Scan for the cell matching the given text and deliver its [X, Y] coordinate at center. 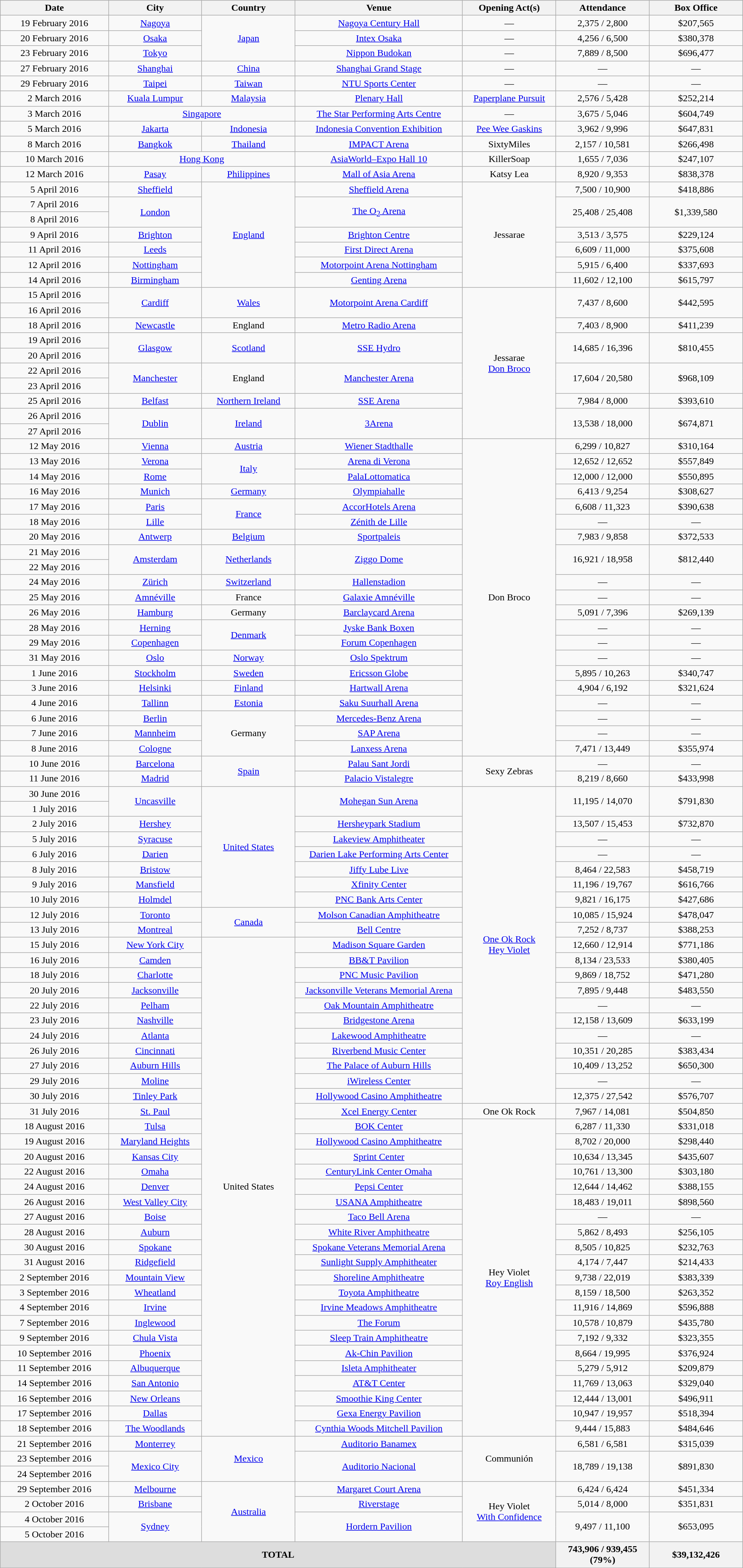
6,581 / 6,581 [602, 1444]
7,895 / 9,448 [602, 990]
Palacio Vistalegre [379, 779]
20 February 2016 [54, 38]
$340,747 [696, 673]
Wiener Stadthalle [379, 446]
8,664 / 19,995 [602, 1353]
6,609 / 11,000 [602, 250]
Intex Osaka [379, 38]
Tinley Park [155, 1096]
Indonesia [248, 129]
Malaysia [248, 98]
Cincinnati [155, 1051]
$337,693 [696, 265]
8,702 / 20,000 [602, 1141]
$576,707 [696, 1096]
11 June 2016 [54, 779]
Singapore [202, 114]
Mansfield [155, 884]
8,219 / 8,660 [602, 779]
$355,974 [696, 748]
$435,780 [696, 1323]
$504,850 [696, 1111]
Riverbend Music Center [379, 1051]
Toyota Amphitheatre [379, 1292]
22 May 2016 [54, 567]
SAP Arena [379, 733]
7,252 / 8,737 [602, 930]
10,085 / 15,924 [602, 914]
Spain [248, 771]
6,287 / 11,330 [602, 1126]
1 June 2016 [54, 673]
$732,870 [696, 824]
$372,533 [696, 537]
Melbourne [155, 1489]
Oak Mountain Amphitheatre [379, 1005]
Cynthia Woods Mitchell Pavilion [379, 1429]
16 September 2016 [54, 1398]
$696,477 [696, 53]
12,000 / 12,000 [602, 476]
$207,565 [696, 23]
Oslo [155, 658]
31 May 2016 [54, 658]
iWireless Center [379, 1081]
$557,849 [696, 461]
Shoreline Amphitheatre [379, 1277]
19 February 2016 [54, 23]
Albuquerque [155, 1368]
2 July 2016 [54, 824]
11,769 / 13,063 [602, 1383]
18,789 / 19,138 [602, 1466]
Date [54, 8]
Norway [248, 658]
3,675 / 5,046 [602, 114]
Brighton Centre [379, 235]
21 September 2016 [54, 1444]
22 August 2016 [54, 1172]
White River Amphitheatre [379, 1232]
$323,355 [696, 1338]
29 May 2016 [54, 642]
1 July 2016 [54, 809]
$550,895 [696, 476]
7,500 / 10,900 [602, 189]
Bridgestone Arena [379, 1020]
25 May 2016 [54, 597]
12,652 / 12,652 [602, 461]
16 April 2016 [54, 310]
Osaka [155, 38]
5 April 2016 [54, 189]
18 May 2016 [54, 522]
Dallas [155, 1414]
Austria [248, 446]
Ak-Chin Pavilion [379, 1353]
27 August 2016 [54, 1217]
Nagoya Century Hall [379, 23]
Gexa Energy Pavilion [379, 1414]
5,915 / 6,400 [602, 265]
Hordern Pavilion [379, 1527]
Sweden [248, 673]
$435,607 [696, 1157]
4 June 2016 [54, 703]
Nippon Budokan [379, 53]
10,761 / 13,300 [602, 1172]
Hey VioletRoy English [509, 1277]
Switzerland [248, 582]
2,576 / 5,428 [602, 98]
Motorpoint Arena Nottingham [379, 265]
The Star Performing Arts Centre [379, 114]
$458,719 [696, 869]
Sunlight Supply Amphitheater [379, 1262]
San Antonio [155, 1383]
$478,047 [696, 914]
The Woodlands [155, 1429]
9 July 2016 [54, 884]
$433,998 [696, 779]
9,869 / 18,752 [602, 975]
PalaLottomatica [379, 476]
8,159 / 18,500 [602, 1292]
Wheatland [155, 1292]
5 October 2016 [54, 1534]
Venue [379, 8]
Sheffield [155, 189]
11,602 / 12,100 [602, 280]
BOK Center [379, 1126]
Boise [155, 1217]
20 May 2016 [54, 537]
Katsy Lea [509, 174]
Bangkok [155, 144]
TOTAL [278, 1555]
Sydney [155, 1527]
St. Paul [155, 1111]
30 July 2016 [54, 1096]
22 April 2016 [54, 370]
12,644 / 14,462 [602, 1187]
Mexico City [155, 1466]
Genting Arena [379, 280]
5 July 2016 [54, 839]
One Ok Rock [509, 1111]
7,192 / 9,332 [602, 1338]
20 July 2016 [54, 990]
24 July 2016 [54, 1036]
$810,455 [696, 348]
Irvine Meadows Amphitheatre [379, 1308]
13,507 / 15,453 [602, 824]
BB&T Pavilion [379, 960]
Oslo Spektrum [379, 658]
Galaxie Amnéville [379, 597]
2,375 / 2,800 [602, 23]
$650,300 [696, 1066]
15 July 2016 [54, 945]
9,497 / 11,100 [602, 1527]
20 April 2016 [54, 355]
26 April 2016 [54, 416]
$604,749 [696, 114]
6,413 / 9,254 [602, 492]
Brighton [155, 235]
$383,434 [696, 1051]
$376,924 [696, 1353]
2,157 / 10,581 [602, 144]
Japan [248, 38]
Munich [155, 492]
10 June 2016 [54, 764]
Canada [248, 922]
Madrid [155, 779]
Australia [248, 1512]
Manchester [155, 378]
$653,095 [696, 1527]
Taiwan [248, 83]
Berlin [155, 718]
$247,107 [696, 159]
17 May 2016 [54, 507]
Taco Bell Arena [379, 1217]
Sexy Zebras [509, 771]
16,921 / 18,958 [602, 559]
Inglewood [155, 1323]
Rome [155, 476]
$891,830 [696, 1466]
12,375 / 27,542 [602, 1096]
12 April 2016 [54, 265]
Hamburg [155, 612]
Belgium [248, 537]
$418,886 [696, 189]
10,351 / 20,285 [602, 1051]
Xfinity Center [379, 884]
Maryland Heights [155, 1141]
Hong Kong [202, 159]
28 May 2016 [54, 627]
24 May 2016 [54, 582]
Kansas City [155, 1157]
12,660 / 12,914 [602, 945]
Jiffy Lube Live [379, 869]
$496,911 [696, 1398]
Stockholm [155, 673]
3 June 2016 [54, 688]
Ericsson Globe [379, 673]
$329,040 [696, 1383]
Northern Ireland [248, 401]
Country [248, 8]
$308,627 [696, 492]
Helsinki [155, 688]
10,947 / 19,957 [602, 1414]
$298,440 [696, 1141]
$968,109 [696, 378]
8,134 / 23,533 [602, 960]
$838,378 [696, 174]
7,437 / 8,600 [602, 303]
Nagoya [155, 23]
Mall of Asia Arena [379, 174]
Darien [155, 854]
9 April 2016 [54, 235]
Finland [248, 688]
$375,608 [696, 250]
$615,797 [696, 280]
Auburn Hills [155, 1066]
20 August 2016 [54, 1157]
Lanxess Arena [379, 748]
SSE Arena [379, 401]
$39,132,426 [696, 1555]
27 July 2016 [54, 1066]
Bell Centre [379, 930]
Darien Lake Performing Arts Center [379, 854]
31 August 2016 [54, 1262]
3,513 / 3,575 [602, 235]
6,424 / 6,424 [602, 1489]
5,014 / 8,000 [602, 1504]
Mountain View [155, 1277]
14 September 2016 [54, 1383]
$898,560 [696, 1202]
China [248, 68]
7,984 / 8,000 [602, 401]
Auditorio Banamex [379, 1444]
Newcastle [155, 325]
Leeds [155, 250]
Pasay [155, 174]
Estonia [248, 703]
11,195 / 14,070 [602, 801]
$321,624 [696, 688]
Zürich [155, 582]
Cologne [155, 748]
The Forum [379, 1323]
Manchester Arena [379, 378]
JessaraeDon Broco [509, 363]
4 October 2016 [54, 1519]
$263,352 [696, 1292]
12,444 / 13,001 [602, 1398]
16 July 2016 [54, 960]
$471,280 [696, 975]
$310,164 [696, 446]
31 July 2016 [54, 1111]
New Orleans [155, 1398]
Mannheim [155, 733]
19 April 2016 [54, 340]
15 April 2016 [54, 295]
$380,378 [696, 38]
Hey Violet With Confidence [509, 1512]
23 February 2016 [54, 53]
10 September 2016 [54, 1353]
Phoenix [155, 1353]
$232,763 [696, 1247]
Denmark [248, 635]
23 September 2016 [54, 1459]
Auburn [155, 1232]
$303,180 [696, 1172]
11,916 / 14,869 [602, 1308]
AT&T Center [379, 1383]
Box Office [696, 8]
7 June 2016 [54, 733]
9,821 / 16,175 [602, 899]
18,483 / 19,011 [602, 1202]
Jacksonville [155, 990]
Herning [155, 627]
Vienna [155, 446]
Chula Vista [155, 1338]
Lille [155, 522]
4 September 2016 [54, 1308]
Nashville [155, 1020]
7,403 / 8,900 [602, 325]
Spokane [155, 1247]
26 August 2016 [54, 1202]
Holmdel [155, 899]
2 October 2016 [54, 1504]
Sprint Center [379, 1157]
27 April 2016 [54, 431]
3,962 / 9,996 [602, 129]
3 September 2016 [54, 1292]
6,608 / 11,323 [602, 507]
9,738 / 22,019 [602, 1277]
Netherlands [248, 559]
Bristow [155, 869]
$674,871 [696, 423]
Tulsa [155, 1126]
Pepsi Center [379, 1187]
Cardiff [155, 303]
Xcel Energy Center [379, 1111]
Dublin [155, 423]
10 March 2016 [54, 159]
7,967 / 14,081 [602, 1111]
13 May 2016 [54, 461]
Wales [248, 303]
Toronto [155, 914]
29 September 2016 [54, 1489]
Palau Sant Jordi [379, 764]
16 May 2016 [54, 492]
14 April 2016 [54, 280]
4,256 / 6,500 [602, 38]
$380,405 [696, 960]
26 July 2016 [54, 1051]
$390,638 [696, 507]
Syracuse [155, 839]
5,895 / 10,263 [602, 673]
$209,879 [696, 1368]
Kuala Lumpur [155, 98]
2 September 2016 [54, 1277]
One Ok Rock Hey Violet [509, 945]
23 April 2016 [54, 386]
Attendance [602, 8]
Spokane Veterans Memorial Arena [379, 1247]
Hartwall Arena [379, 688]
$393,610 [696, 401]
Pee Wee Gaskins [509, 129]
Hallenstadion [379, 582]
Forum Copenhagen [379, 642]
$647,831 [696, 129]
Sportpaleis [379, 537]
5,279 / 5,912 [602, 1368]
Italy [248, 469]
Zénith de Lille [379, 522]
8,505 / 10,825 [602, 1247]
14 May 2016 [54, 476]
8 March 2016 [54, 144]
Pelham [155, 1005]
7,983 / 9,858 [602, 537]
30 June 2016 [54, 794]
PNC Bank Arts Center [379, 899]
8 June 2016 [54, 748]
7 April 2016 [54, 204]
22 July 2016 [54, 1005]
CenturyLink Center Omaha [379, 1172]
$427,686 [696, 899]
Hersheypark Stadium [379, 824]
18 July 2016 [54, 975]
12 July 2016 [54, 914]
23 July 2016 [54, 1020]
$411,239 [696, 325]
5 March 2016 [54, 129]
8 July 2016 [54, 869]
Amnéville [155, 597]
Lakewood Amphitheatre [379, 1036]
The O2 Arena [379, 212]
Mercedes-Benz Arena [379, 718]
$388,253 [696, 930]
Jyske Bank Boxen [379, 627]
Brisbane [155, 1504]
Nottingham [155, 265]
Ziggo Dome [379, 559]
Margaret Court Arena [379, 1489]
19 August 2016 [54, 1141]
25,408 / 25,408 [602, 212]
24 August 2016 [54, 1187]
Monterrey [155, 1444]
Molson Canadian Amphitheatre [379, 914]
$771,186 [696, 945]
$812,440 [696, 559]
Don Broco [509, 597]
Scotland [248, 348]
6 July 2016 [54, 854]
First Direct Arena [379, 250]
Auditorio Nacional [379, 1466]
Antwerp [155, 537]
$633,199 [696, 1020]
12,158 / 13,609 [602, 1020]
Indonesia Convention Exhibition [379, 129]
Birmingham [155, 280]
30 August 2016 [54, 1247]
Ridgefield [155, 1262]
Opening Act(s) [509, 8]
18 April 2016 [54, 325]
18 September 2016 [54, 1429]
Metro Radio Arena [379, 325]
$229,124 [696, 235]
Omaha [155, 1172]
$596,888 [696, 1308]
SSE Hydro [379, 348]
Camden [155, 960]
10,634 / 13,345 [602, 1157]
USANA Amphitheatre [379, 1202]
Jacksonville Veterans Memorial Arena [379, 990]
Taipei [155, 83]
Barclaycard Arena [379, 612]
8 April 2016 [54, 220]
Mohegan Sun Arena [379, 801]
AccorHotels Arena [379, 507]
Arena di Verona [379, 461]
Barcelona [155, 764]
Uncasville [155, 801]
$269,139 [696, 612]
Tokyo [155, 53]
Shanghai Grand Stage [379, 68]
Moline [155, 1081]
$484,646 [696, 1429]
Amsterdam [155, 559]
Glasgow [155, 348]
New York City [155, 945]
10,578 / 10,879 [602, 1323]
Irvine [155, 1308]
743,906 / 939,455 (79%) [602, 1555]
11,196 / 19,767 [602, 884]
Lakeview Amphitheater [379, 839]
7,471 / 13,449 [602, 748]
Jakarta [155, 129]
8,920 / 9,353 [602, 174]
$256,105 [696, 1232]
8,464 / 22,583 [602, 869]
Tallinn [155, 703]
28 August 2016 [54, 1232]
21 May 2016 [54, 552]
City [155, 8]
Olympiahalle [379, 492]
$331,018 [696, 1126]
11 April 2016 [54, 250]
Sleep Train Amphitheatre [379, 1338]
10,409 / 13,252 [602, 1066]
17,604 / 20,580 [602, 378]
IMPACT Arena [379, 144]
26 May 2016 [54, 612]
Montreal [155, 930]
$351,831 [696, 1504]
3Arena [379, 423]
Mexico [248, 1459]
Shanghai [155, 68]
25 April 2016 [54, 401]
$483,550 [696, 990]
12 March 2016 [54, 174]
$451,334 [696, 1489]
Plenary Hall [379, 98]
6,299 / 10,827 [602, 446]
Jessarae [509, 235]
Smoothie King Center [379, 1398]
Thailand [248, 144]
$388,155 [696, 1187]
KillerSoap [509, 159]
6 June 2016 [54, 718]
12 May 2016 [54, 446]
10 July 2016 [54, 899]
18 August 2016 [54, 1126]
Saku Suurhall Arena [379, 703]
Charlotte [155, 975]
Copenhagen [155, 642]
17 September 2016 [54, 1414]
Motorpoint Arena Cardiff [379, 303]
9 September 2016 [54, 1338]
7,889 / 8,500 [602, 53]
$252,214 [696, 98]
29 February 2016 [54, 83]
Hershey [155, 824]
13,538 / 18,000 [602, 423]
4,174 / 7,447 [602, 1262]
5,091 / 7,396 [602, 612]
PNC Music Pavilion [379, 975]
2 March 2016 [54, 98]
3 March 2016 [54, 114]
24 September 2016 [54, 1474]
$214,433 [696, 1262]
29 July 2016 [54, 1081]
$266,498 [696, 144]
7 September 2016 [54, 1323]
Belfast [155, 401]
London [155, 212]
SixtyMiles [509, 144]
5,862 / 8,493 [602, 1232]
AsiaWorld–Expo Hall 10 [379, 159]
14,685 / 16,396 [602, 348]
$791,830 [696, 801]
Paperplane Pursuit [509, 98]
$442,595 [696, 303]
West Valley City [155, 1202]
Paris [155, 507]
Ireland [248, 423]
Communión [509, 1459]
1,655 / 7,036 [602, 159]
NTU Sports Center [379, 83]
The Palace of Auburn Hills [379, 1066]
Isleta Amphitheater [379, 1368]
Sheffield Arena [379, 189]
$383,339 [696, 1277]
Madison Square Garden [379, 945]
Riverstage [379, 1504]
Philippines [248, 174]
11 September 2016 [54, 1368]
Verona [155, 461]
9,444 / 15,883 [602, 1429]
$616,766 [696, 884]
Atlanta [155, 1036]
$1,339,580 [696, 212]
13 July 2016 [54, 930]
$315,039 [696, 1444]
4,904 / 6,192 [602, 688]
Denver [155, 1187]
27 February 2016 [54, 68]
$518,394 [696, 1414]
